From the cell containing the given text, extract its center point as [X, Y] coordinate. 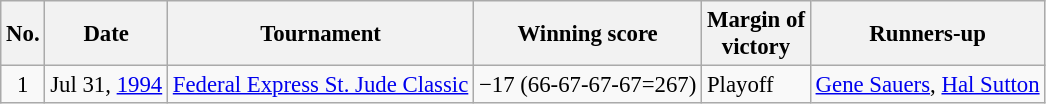
−17 (66-67-67-67=267) [588, 85]
Federal Express St. Jude Classic [321, 85]
Winning score [588, 34]
Date [106, 34]
No. [23, 34]
1 [23, 85]
Runners-up [928, 34]
Jul 31, 1994 [106, 85]
Gene Sauers, Hal Sutton [928, 85]
Playoff [756, 85]
Margin ofvictory [756, 34]
Tournament [321, 34]
